Output the [X, Y] coordinate of the center of the cell containing the given text.  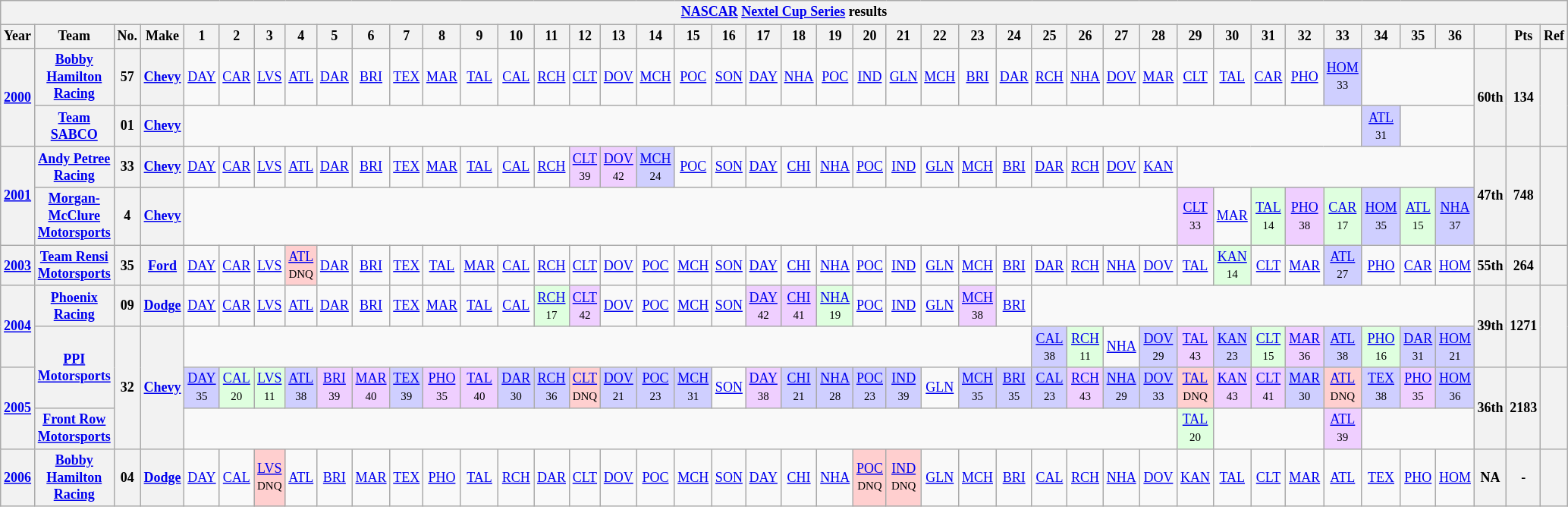
23 [978, 36]
6 [371, 36]
ATL39 [1343, 428]
17 [763, 36]
8 [442, 36]
ATL31 [1381, 126]
DOV29 [1158, 347]
KAN23 [1232, 347]
1271 [1523, 326]
Year [18, 36]
36th [1490, 408]
HOM35 [1381, 216]
NASCAR Nextel Cup Series results [784, 12]
Make [162, 36]
09 [127, 306]
TAL20 [1196, 428]
MAR40 [371, 388]
Pts [1523, 36]
CLT15 [1268, 347]
264 [1523, 266]
21 [903, 36]
Front Row Motorsports [74, 428]
12 [584, 36]
5 [335, 36]
2004 [18, 326]
TAL14 [1268, 216]
CAL20 [237, 388]
Ref [1554, 36]
22 [940, 36]
RCH36 [552, 388]
16 [730, 36]
MCH38 [978, 306]
CLT39 [584, 167]
HOM33 [1343, 77]
DOV33 [1158, 388]
ATL15 [1419, 216]
CHI21 [799, 388]
DAY38 [763, 388]
Phoenix Racing [74, 306]
2000 [18, 97]
57 [127, 77]
CLT42 [584, 306]
7 [407, 36]
47th [1490, 196]
Team Rensi Motorsports [74, 266]
2183 [1523, 408]
CAR17 [1343, 216]
Team SABCO [74, 126]
Team [74, 36]
25 [1050, 36]
24 [1013, 36]
DAY42 [763, 306]
Morgan-McClure Motorsports [74, 216]
15 [693, 36]
HOM21 [1455, 347]
2001 [18, 196]
Andy Petree Racing [74, 167]
CHI41 [799, 306]
DOV21 [618, 388]
20 [870, 36]
39th [1490, 326]
CAL23 [1050, 388]
ATL27 [1343, 266]
04 [127, 477]
DAR31 [1419, 347]
28 [1158, 36]
CAL38 [1050, 347]
26 [1086, 36]
TAL40 [479, 388]
INDDNQ [903, 477]
CLT33 [1196, 216]
DAR30 [516, 388]
HOM36 [1455, 388]
55th [1490, 266]
DAY35 [202, 388]
31 [1268, 36]
2005 [18, 408]
748 [1523, 196]
RCH43 [1086, 388]
NHA29 [1121, 388]
KAN43 [1232, 388]
27 [1121, 36]
36 [1455, 36]
10 [516, 36]
11 [552, 36]
2 [237, 36]
POCDNQ [870, 477]
NHA28 [835, 388]
1 [202, 36]
34 [1381, 36]
NHA37 [1455, 216]
30 [1232, 36]
MAR36 [1305, 347]
- [1523, 477]
PPI Motorsports [74, 367]
IND39 [903, 388]
29 [1196, 36]
BRI39 [335, 388]
TEX38 [1381, 388]
2003 [18, 266]
MCH31 [693, 388]
MAR30 [1305, 388]
RCH17 [552, 306]
18 [799, 36]
60th [1490, 97]
TALDNQ [1196, 388]
TAL43 [1196, 347]
TEX39 [407, 388]
No. [127, 36]
PHO38 [1305, 216]
CLTDNQ [584, 388]
LVSDNQ [270, 477]
01 [127, 126]
KAN14 [1232, 266]
CLT41 [1268, 388]
NA [1490, 477]
9 [479, 36]
14 [655, 36]
DOV42 [618, 167]
NHA19 [835, 306]
2006 [18, 477]
Ford [162, 266]
13 [618, 36]
RCH11 [1086, 347]
LVS11 [270, 388]
MCH35 [978, 388]
PHO16 [1381, 347]
19 [835, 36]
3 [270, 36]
134 [1523, 97]
MCH24 [655, 167]
BRI35 [1013, 388]
